Provide the (X, Y) coordinate of the cell's center where the given text is located.  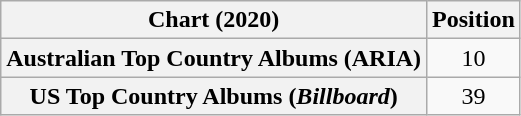
39 (474, 96)
Australian Top Country Albums (ARIA) (214, 58)
Position (474, 20)
10 (474, 58)
US Top Country Albums (Billboard) (214, 96)
Chart (2020) (214, 20)
